Pinpoint the cell where the given text exists, returning its (X, Y) midpoint coordinate. 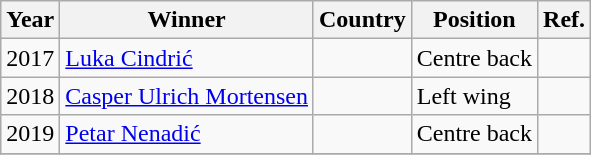
Petar Nenadić (187, 134)
2018 (30, 96)
Casper Ulrich Mortensen (187, 96)
Position (474, 20)
Year (30, 20)
Country (362, 20)
Ref. (564, 20)
Luka Cindrić (187, 58)
Left wing (474, 96)
Winner (187, 20)
2019 (30, 134)
2017 (30, 58)
